Extract the [x, y] coordinate from the center of the cell holding the provided text.  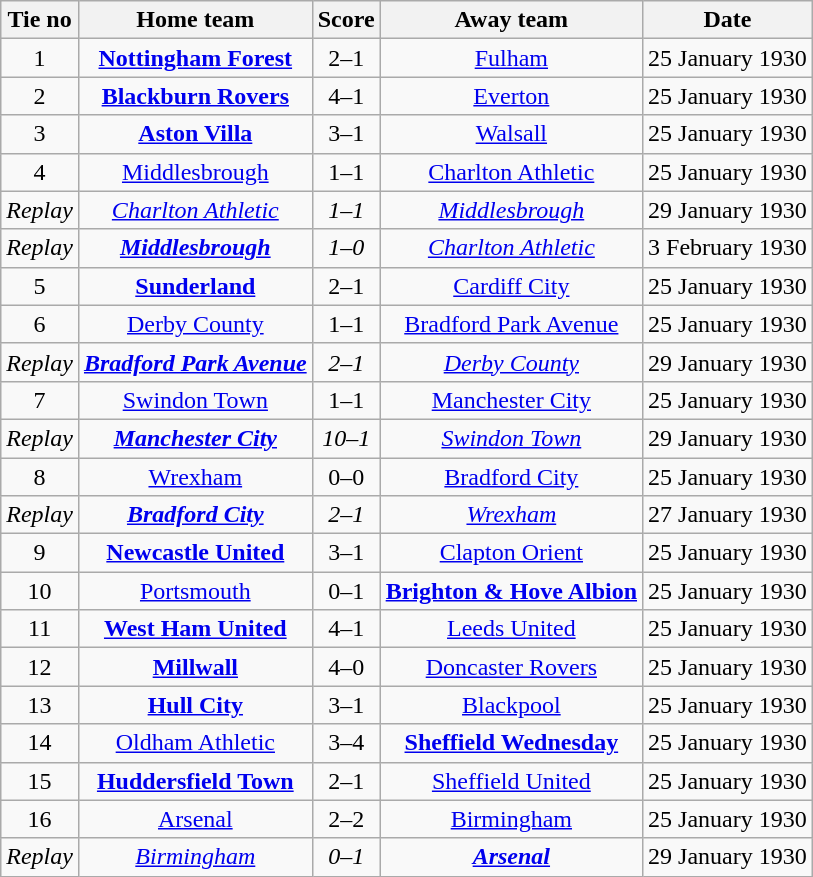
West Ham United [195, 629]
Away team [511, 20]
1 [40, 58]
10 [40, 591]
Fulham [511, 58]
Oldham Athletic [195, 743]
4–0 [346, 667]
Sheffield Wednesday [511, 743]
3 [40, 134]
12 [40, 667]
Millwall [195, 667]
10–1 [346, 438]
11 [40, 629]
Nottingham Forest [195, 58]
Sunderland [195, 286]
Leeds United [511, 629]
Cardiff City [511, 286]
5 [40, 286]
Home team [195, 20]
Brighton & Hove Albion [511, 591]
9 [40, 553]
Walsall [511, 134]
27 January 1930 [728, 515]
Clapton Orient [511, 553]
Tie no [40, 20]
Huddersfield Town [195, 781]
3–4 [346, 743]
Newcastle United [195, 553]
6 [40, 324]
4 [40, 172]
15 [40, 781]
Everton [511, 96]
2–2 [346, 819]
2 [40, 96]
3 February 1930 [728, 248]
Aston Villa [195, 134]
Score [346, 20]
7 [40, 400]
1–0 [346, 248]
16 [40, 819]
Date [728, 20]
Sheffield United [511, 781]
Blackpool [511, 705]
8 [40, 477]
13 [40, 705]
0–0 [346, 477]
Hull City [195, 705]
14 [40, 743]
Portsmouth [195, 591]
Blackburn Rovers [195, 96]
Doncaster Rovers [511, 667]
